Return (X, Y) of the center of cell containing provided text 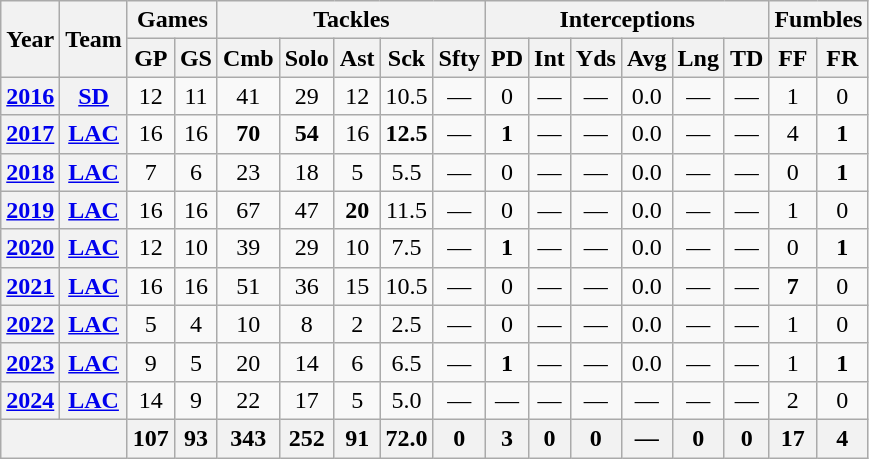
FR (842, 58)
PD (506, 58)
67 (248, 210)
2020 (30, 248)
23 (248, 172)
Int (550, 58)
7.5 (406, 248)
11 (196, 96)
343 (248, 438)
GS (196, 58)
Ast (357, 58)
SD (94, 96)
8 (306, 324)
Yds (596, 58)
5.0 (406, 400)
Cmb (248, 58)
6.5 (406, 362)
2018 (30, 172)
GP (150, 58)
5.5 (406, 172)
93 (196, 438)
91 (357, 438)
72.0 (406, 438)
2016 (30, 96)
3 (506, 438)
Games (172, 20)
18 (306, 172)
41 (248, 96)
11.5 (406, 210)
2017 (30, 134)
2024 (30, 400)
Fumbles (818, 20)
252 (306, 438)
Year (30, 39)
15 (357, 286)
54 (306, 134)
36 (306, 286)
2.5 (406, 324)
2022 (30, 324)
47 (306, 210)
2021 (30, 286)
FF (793, 58)
12.5 (406, 134)
Sck (406, 58)
Avg (646, 58)
Team (94, 39)
70 (248, 134)
Solo (306, 58)
Sfty (459, 58)
2019 (30, 210)
39 (248, 248)
22 (248, 400)
TD (746, 58)
Lng (698, 58)
Interceptions (626, 20)
51 (248, 286)
Tackles (351, 20)
107 (150, 438)
2023 (30, 362)
